Identify which cell holds the provided text, then report its [X, Y] central coordinate. 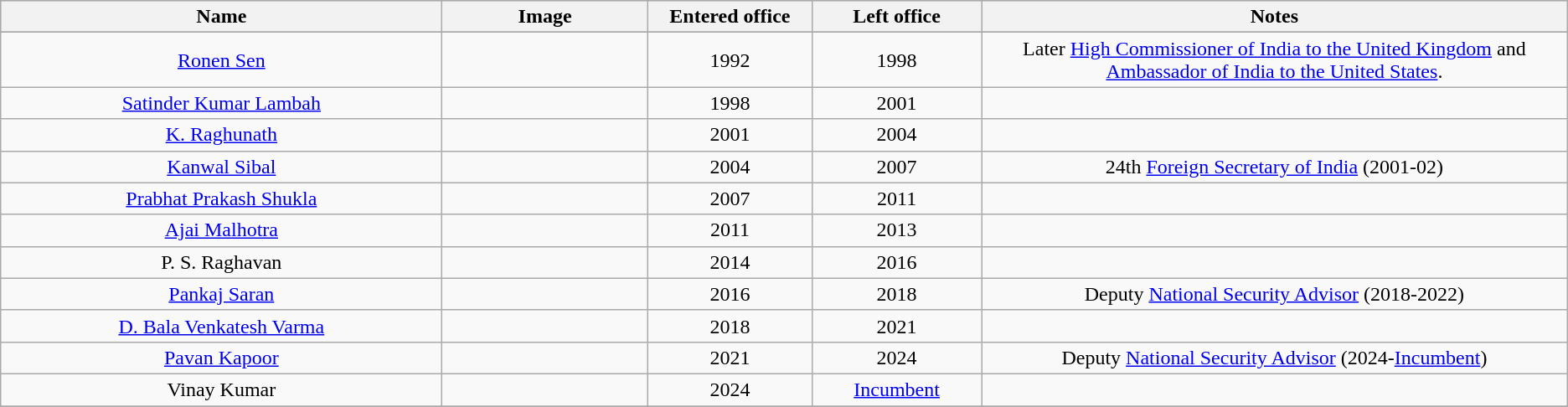
Kanwal Sibal [221, 167]
24th Foreign Secretary of India (2001-02) [1275, 167]
Pankaj Saran [221, 294]
Deputy National Security Advisor (2018-2022) [1275, 294]
Left office [897, 17]
Vinay Kumar [221, 389]
D. Bala Venkatesh Varma [221, 326]
Incumbent [897, 389]
Deputy National Security Advisor (2024-Incumbent) [1275, 358]
Name [221, 17]
Ajai Malhotra [221, 230]
Pavan Kapoor [221, 358]
2013 [897, 230]
Entered office [730, 17]
K. Raghunath [221, 135]
Satinder Kumar Lambah [221, 103]
Notes [1275, 17]
P. S. Raghavan [221, 262]
Prabhat Prakash Shukla [221, 198]
Ronen Sen [221, 60]
Later High Commissioner of India to the United Kingdom and Ambassador of India to the United States. [1275, 60]
1992 [730, 60]
2014 [730, 262]
Image [544, 17]
